Detect which cell encompasses the target text, then output its [x, y] center coordinate. 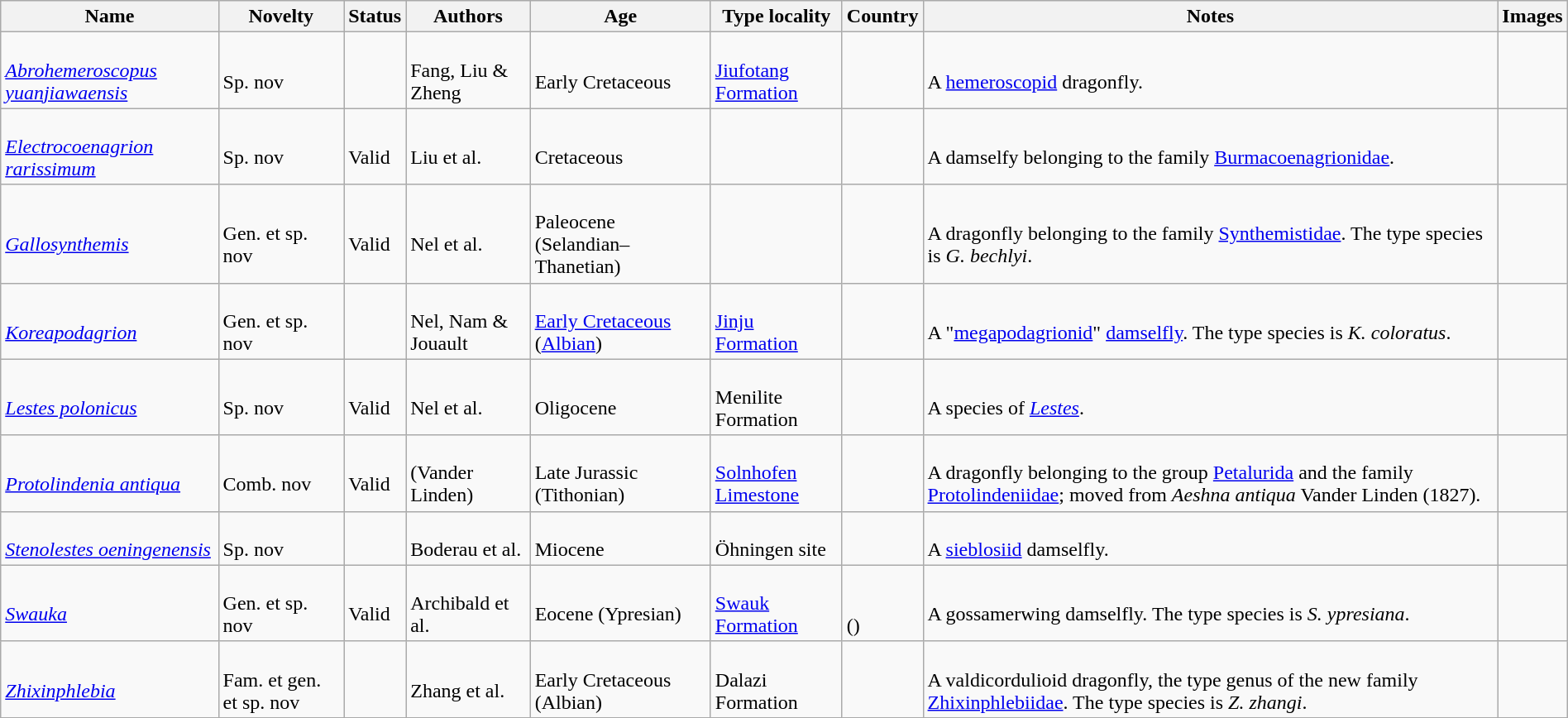
Images [1532, 17]
A dragonfly belonging to the group Petalurida and the family Protolindeniidae; moved from Aeshna antiqua Vander Linden (1827). [1211, 473]
Name [109, 17]
Menilite Formation [776, 397]
Solnhofen Limestone [776, 473]
A sieblosiid damselfly. [1211, 538]
Liu et al. [468, 146]
Paleocene (Selandian–Thanetian) [620, 233]
Early Cretaceous [620, 70]
A species of Lestes. [1211, 397]
Country [882, 17]
Öhningen site [776, 538]
Jiufotang Formation [776, 70]
Boderau et al. [468, 538]
A dragonfly belonging to the family Synthemistidae. The type species is G. bechlyi. [1211, 233]
Jinju Formation [776, 321]
Late Jurassic (Tithonian) [620, 473]
Protolindenia antiqua [109, 473]
A valdicordulioid dragonfly, the type genus of the new family Zhixinphlebiidae. The type species is Z. zhangi. [1211, 679]
Archibald et al. [468, 603]
Zhixinphlebia [109, 679]
Cretaceous [620, 146]
Electrocoenagrion rarissimum [109, 146]
Dalazi Formation [776, 679]
Novelty [281, 17]
Swauka [109, 603]
Miocene [620, 538]
(Vander Linden) [468, 473]
Age [620, 17]
Notes [1211, 17]
Swauk Formation [776, 603]
Lestes polonicus [109, 397]
Abrohemeroscopus yuanjiawaensis [109, 70]
A gossamerwing damselfly. The type species is S. ypresiana. [1211, 603]
Fang, Liu & Zheng [468, 70]
A damselfy belonging to the family Burmacoenagrionidae. [1211, 146]
Fam. et gen. et sp. nov [281, 679]
Stenolestes oeningenensis [109, 538]
() [882, 603]
Comb. nov [281, 473]
Zhang et al. [468, 679]
Oligocene [620, 397]
Authors [468, 17]
A hemeroscopid dragonfly. [1211, 70]
Koreapodagrion [109, 321]
Type locality [776, 17]
A "megapodagrionid" damselfly. The type species is K. coloratus. [1211, 321]
Status [375, 17]
Gallosynthemis [109, 233]
Nel, Nam & Jouault [468, 321]
Eocene (Ypresian) [620, 603]
